Return the (x, y) coordinate for the center point of the cell that contains the specified text.  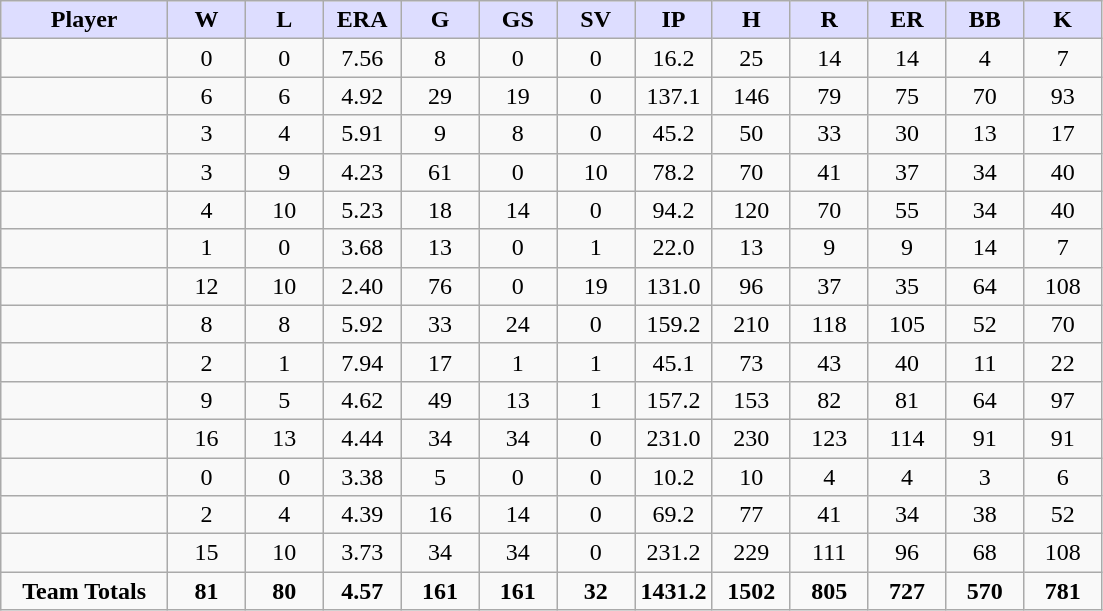
22 (1063, 362)
94.2 (674, 210)
68 (985, 553)
K (1063, 20)
1431.2 (674, 591)
805 (829, 591)
137.1 (674, 96)
146 (751, 96)
24 (518, 324)
210 (751, 324)
123 (829, 438)
5.23 (362, 210)
4.23 (362, 172)
111 (829, 553)
231.0 (674, 438)
4.62 (362, 400)
97 (1063, 400)
45.1 (674, 362)
93 (1063, 96)
G (440, 20)
61 (440, 172)
1502 (751, 591)
69.2 (674, 515)
38 (985, 515)
32 (596, 591)
BB (985, 20)
82 (829, 400)
ER (907, 20)
80 (284, 591)
230 (751, 438)
16.2 (674, 58)
781 (1063, 591)
157.2 (674, 400)
45.2 (674, 134)
11 (985, 362)
114 (907, 438)
10.2 (674, 477)
4.92 (362, 96)
3.38 (362, 477)
3.68 (362, 248)
ERA (362, 20)
229 (751, 553)
Team Totals (84, 591)
5.92 (362, 324)
7.94 (362, 362)
118 (829, 324)
120 (751, 210)
73 (751, 362)
55 (907, 210)
50 (751, 134)
35 (907, 286)
30 (907, 134)
79 (829, 96)
76 (440, 286)
78.2 (674, 172)
IP (674, 20)
2.40 (362, 286)
4.44 (362, 438)
22.0 (674, 248)
153 (751, 400)
105 (907, 324)
7.56 (362, 58)
4.57 (362, 591)
131.0 (674, 286)
231.2 (674, 553)
W (207, 20)
18 (440, 210)
L (284, 20)
4.39 (362, 515)
49 (440, 400)
Player (84, 20)
77 (751, 515)
159.2 (674, 324)
727 (907, 591)
12 (207, 286)
75 (907, 96)
H (751, 20)
5.91 (362, 134)
GS (518, 20)
43 (829, 362)
R (829, 20)
SV (596, 20)
570 (985, 591)
29 (440, 96)
3.73 (362, 553)
25 (751, 58)
15 (207, 553)
